Detect which cell encompasses the target text, then output its [x, y] center coordinate. 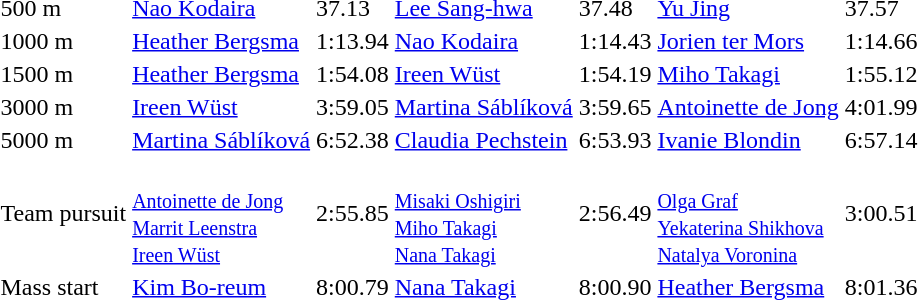
3:59.65 [615, 107]
6:53.93 [615, 140]
3:59.05 [353, 107]
Antoinette de JongMarrit LeenstraIreen Wüst [222, 214]
1:14.43 [615, 41]
1:13.94 [353, 41]
Miho Takagi [748, 74]
Nao Kodaira [484, 41]
1:54.19 [615, 74]
Antoinette de Jong [748, 107]
1:54.08 [353, 74]
Ivanie Blondin [748, 140]
Misaki OshigiriMiho TakagiNana Takagi [484, 214]
Claudia Pechstein [484, 140]
2:56.49 [615, 214]
6:52.38 [353, 140]
2:55.85 [353, 214]
Olga GrafYekaterina ShikhovaNatalya Voronina [748, 214]
Jorien ter Mors [748, 41]
